Pinpoint the cell where the given text exists, returning its [X, Y] midpoint coordinate. 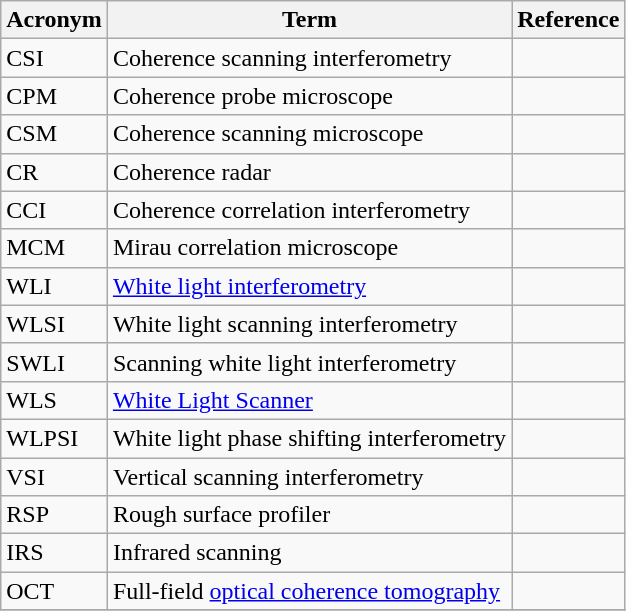
VSI [54, 477]
OCT [54, 591]
MCM [54, 248]
CPM [54, 96]
CR [54, 172]
Scanning white light interferometry [309, 362]
Infrared scanning [309, 553]
Full-field optical coherence tomography [309, 591]
WLS [54, 400]
Coherence scanning interferometry [309, 58]
WLSI [54, 324]
Coherence scanning microscope [309, 134]
RSP [54, 515]
CCI [54, 210]
SWLI [54, 362]
WLPSI [54, 438]
Mirau correlation microscope [309, 248]
CSI [54, 58]
CSM [54, 134]
Term [309, 20]
Vertical scanning interferometry [309, 477]
White light phase shifting interferometry [309, 438]
White light interferometry [309, 286]
IRS [54, 553]
White light scanning interferometry [309, 324]
Acronym [54, 20]
Coherence radar [309, 172]
Reference [568, 20]
White Light Scanner [309, 400]
WLI [54, 286]
Coherence probe microscope [309, 96]
Rough surface profiler [309, 515]
Coherence correlation interferometry [309, 210]
